Search for the cell housing the specified text and yield its (x, y) center coordinate. 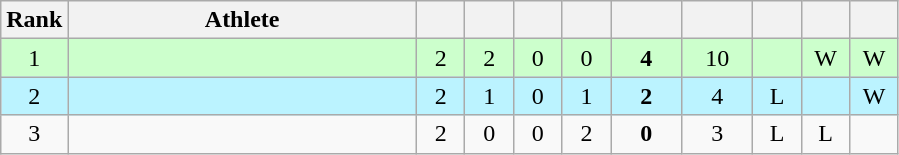
Athlete (242, 20)
Rank (34, 20)
10 (718, 58)
